Identify which cell holds the provided text, then report its (x, y) central coordinate. 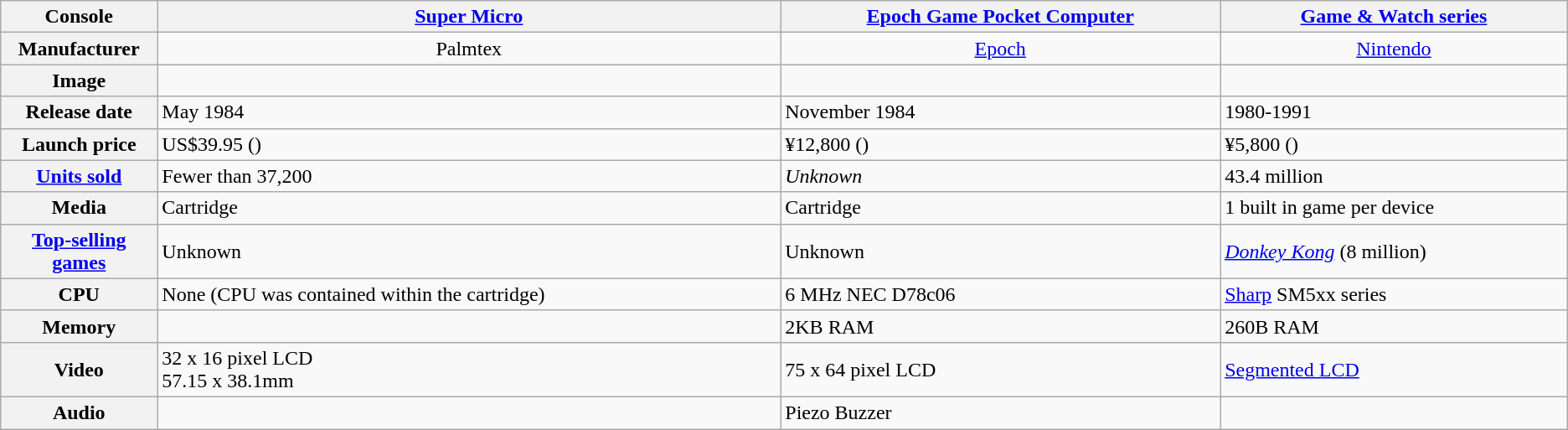
Memory (79, 326)
Fewer than 37,200 (469, 176)
Segmented LCD (1394, 369)
May 1984 (469, 112)
US$39.95 () (469, 144)
Console (79, 17)
Units sold (79, 176)
Media (79, 208)
Audio (79, 412)
Sharp SM5xx series (1394, 294)
Palmtex (469, 49)
Nintendo (1394, 49)
Piezo Buzzer (1000, 412)
Release date (79, 112)
¥5,800 () (1394, 144)
Donkey Kong (8 million) (1394, 251)
75 x 64 pixel LCD (1000, 369)
None (CPU was contained within the cartridge) (469, 294)
43.4 million (1394, 176)
Epoch Game Pocket Computer (1000, 17)
1 built in game per device (1394, 208)
Top-selling games (79, 251)
2KB RAM (1000, 326)
6 MHz NEC D78c06 (1000, 294)
Super Micro (469, 17)
Manufacturer (79, 49)
Image (79, 80)
¥12,800 () (1000, 144)
1980-1991 (1394, 112)
Launch price (79, 144)
CPU (79, 294)
32 x 16 pixel LCD57.15 x 38.1mm (469, 369)
260B RAM (1394, 326)
Game & Watch series (1394, 17)
Video (79, 369)
November 1984 (1000, 112)
Epoch (1000, 49)
